Locate the cell with the specified text and output its [x, y] center coordinate. 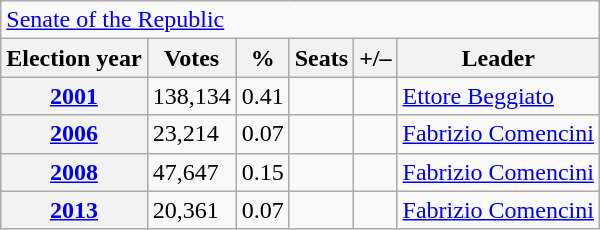
Senate of the Republic [300, 20]
% [262, 58]
2001 [74, 96]
23,214 [192, 134]
0.41 [262, 96]
138,134 [192, 96]
Leader [498, 58]
Ettore Beggiato [498, 96]
20,361 [192, 210]
47,647 [192, 172]
Seats [321, 58]
+/– [376, 58]
Election year [74, 58]
Votes [192, 58]
2006 [74, 134]
2008 [74, 172]
2013 [74, 210]
0.15 [262, 172]
